Scan for the cell matching the given text and deliver its [x, y] coordinate at center. 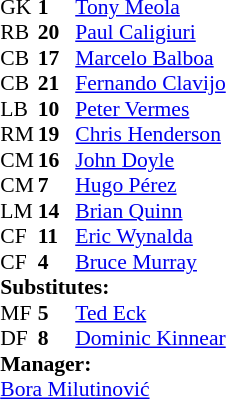
RB [19, 33]
14 [57, 211]
MF [19, 313]
21 [57, 83]
Fernando Clavijo [150, 83]
4 [57, 262]
5 [57, 313]
7 [57, 185]
RM [19, 135]
Eric Wynalda [150, 237]
LB [19, 109]
Bruce Murray [150, 262]
John Doyle [150, 160]
16 [57, 160]
Marcelo Balboa [150, 58]
Hugo Pérez [150, 185]
DF [19, 339]
20 [57, 33]
10 [57, 109]
Dominic Kinnear [150, 339]
Peter Vermes [150, 109]
Paul Caligiuri [150, 33]
8 [57, 339]
Substitutes: [112, 287]
19 [57, 135]
Ted Eck [150, 313]
Chris Henderson [150, 135]
Manager: [112, 364]
11 [57, 237]
17 [57, 58]
LM [19, 211]
Brian Quinn [150, 211]
